Return the (x, y) coordinate for the center point of the cell that contains the specified text.  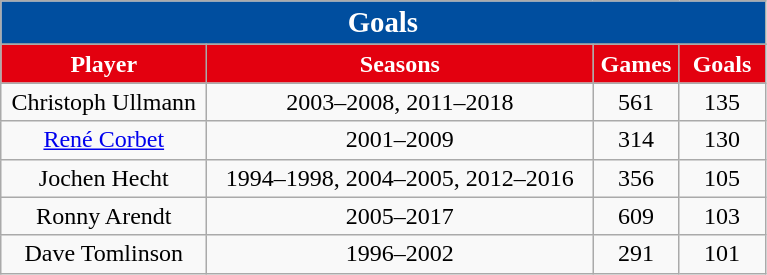
561 (636, 102)
1996–2002 (400, 254)
2003–2008, 2011–2018 (400, 102)
Games (636, 64)
Christoph Ullmann (104, 102)
101 (722, 254)
Player (104, 64)
314 (636, 140)
Seasons (400, 64)
135 (722, 102)
103 (722, 216)
Jochen Hecht (104, 178)
130 (722, 140)
105 (722, 178)
René Corbet (104, 140)
291 (636, 254)
356 (636, 178)
2005–2017 (400, 216)
Ronny Arendt (104, 216)
2001–2009 (400, 140)
1994–1998, 2004–2005, 2012–2016 (400, 178)
Dave Tomlinson (104, 254)
609 (636, 216)
